Return [X, Y] of the center of cell containing provided text 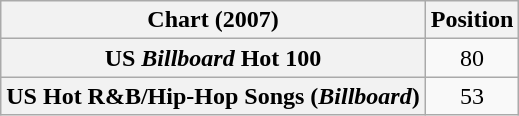
Chart (2007) [213, 20]
US Hot R&B/Hip-Hop Songs (Billboard) [213, 96]
53 [472, 96]
US Billboard Hot 100 [213, 58]
80 [472, 58]
Position [472, 20]
